Locate the cell with the specified text and output its [X, Y] center coordinate. 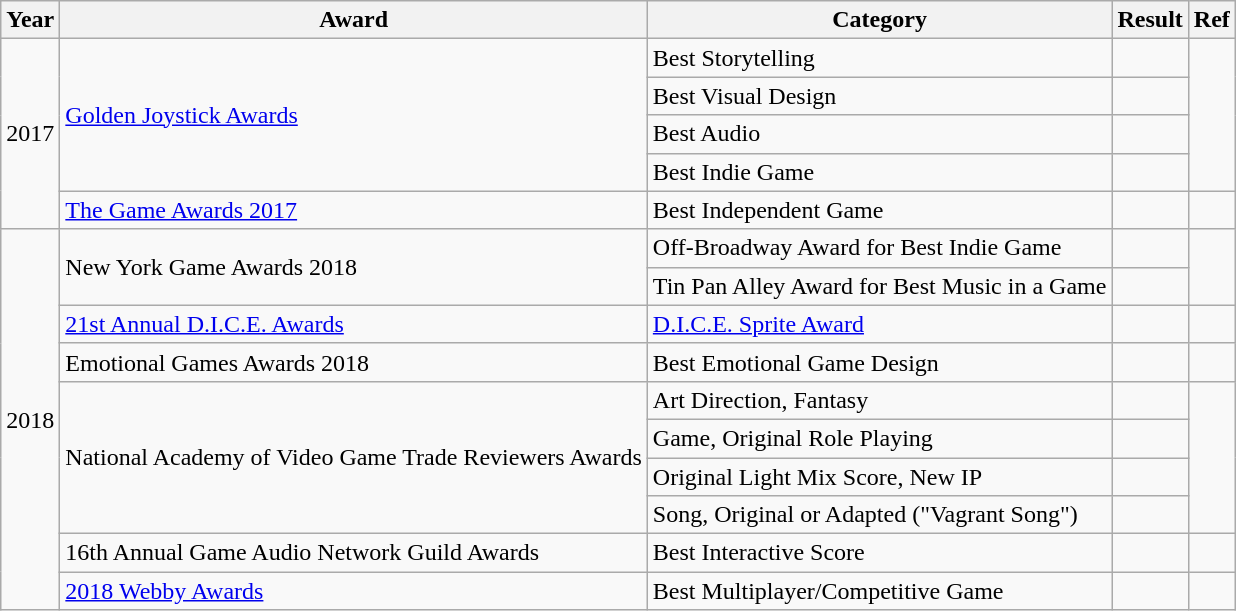
21st Annual D.I.C.E. Awards [354, 324]
Best Audio [880, 134]
National Academy of Video Game Trade Reviewers Awards [354, 457]
Best Visual Design [880, 96]
Ref [1212, 20]
Best Storytelling [880, 58]
Emotional Games Awards 2018 [354, 362]
Best Interactive Score [880, 553]
D.I.C.E. Sprite Award [880, 324]
Result [1150, 20]
The Game Awards 2017 [354, 210]
Best Multiplayer/Competitive Game [880, 591]
Category [880, 20]
Best Emotional Game Design [880, 362]
Year [30, 20]
Tin Pan Alley Award for Best Music in a Game [880, 286]
2017 [30, 134]
Best Independent Game [880, 210]
Off-Broadway Award for Best Indie Game [880, 248]
Original Light Mix Score, New IP [880, 477]
Award [354, 20]
2018 [30, 420]
Best Indie Game [880, 172]
New York Game Awards 2018 [354, 267]
2018 Webby Awards [354, 591]
16th Annual Game Audio Network Guild Awards [354, 553]
Art Direction, Fantasy [880, 400]
Game, Original Role Playing [880, 438]
Golden Joystick Awards [354, 115]
Song, Original or Adapted ("Vagrant Song") [880, 515]
